Pinpoint the cell where the given text exists, returning its [X, Y] midpoint coordinate. 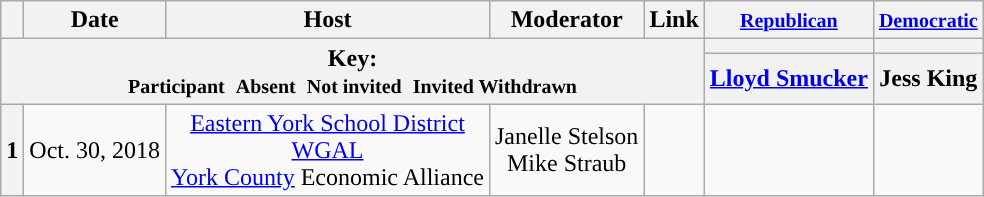
Key: Participant Absent Not invited Invited Withdrawn [353, 72]
Date [95, 20]
Eastern York School DistrictWGALYork County Economic Alliance [328, 150]
Link [674, 20]
Moderator [566, 20]
Oct. 30, 2018 [95, 150]
Democratic [928, 20]
Lloyd Smucker [788, 78]
Jess King [928, 78]
Host [328, 20]
1 [12, 150]
Republican [788, 20]
Janelle StelsonMike Straub [566, 150]
